Locate the cell with the specified text and output its (x, y) center coordinate. 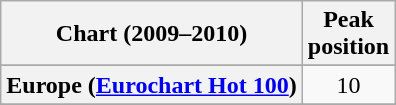
10 (348, 85)
Europe (Eurochart Hot 100) (152, 85)
Peakposition (348, 34)
Chart (2009–2010) (152, 34)
